Find where the given text appears and provide that cell's center as [x, y] coordinate. 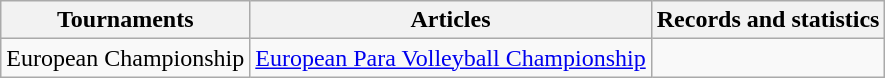
European Championship [126, 58]
Tournaments [126, 20]
Records and statistics [768, 20]
Articles [450, 20]
European Para Volleyball Championship [450, 58]
